Search for the cell housing the specified text and yield its (x, y) center coordinate. 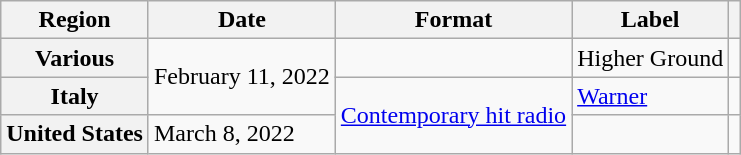
Format (453, 20)
Date (242, 20)
Higher Ground (650, 58)
Warner (650, 96)
United States (75, 134)
February 11, 2022 (242, 77)
Italy (75, 96)
Contemporary hit radio (453, 115)
Various (75, 58)
Region (75, 20)
Label (650, 20)
March 8, 2022 (242, 134)
